Provide the [x, y] coordinate of the cell's center where the given text is located.  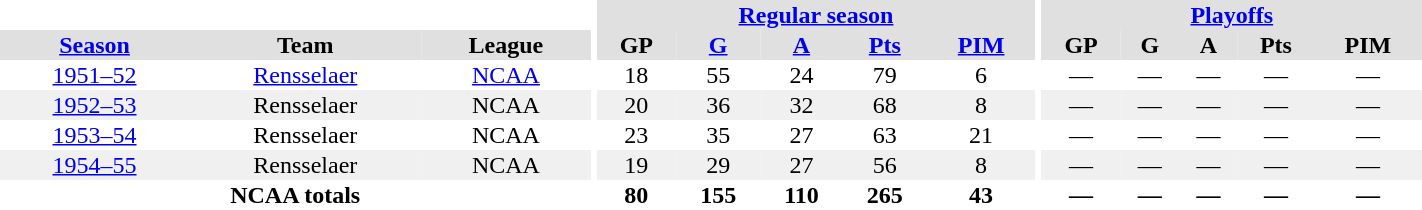
32 [802, 105]
18 [636, 75]
56 [884, 165]
79 [884, 75]
1954–55 [94, 165]
1951–52 [94, 75]
19 [636, 165]
Regular season [816, 15]
Team [305, 45]
43 [981, 195]
35 [718, 135]
Playoffs [1232, 15]
265 [884, 195]
20 [636, 105]
155 [718, 195]
Season [94, 45]
110 [802, 195]
24 [802, 75]
55 [718, 75]
21 [981, 135]
6 [981, 75]
NCAA totals [295, 195]
80 [636, 195]
1952–53 [94, 105]
29 [718, 165]
League [506, 45]
23 [636, 135]
1953–54 [94, 135]
63 [884, 135]
36 [718, 105]
68 [884, 105]
